Detect which cell encompasses the target text, then output its [X, Y] center coordinate. 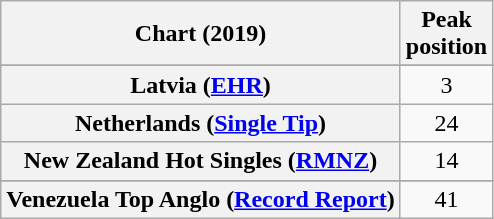
Latvia (EHR) [201, 85]
41 [446, 199]
Chart (2019) [201, 34]
24 [446, 123]
14 [446, 161]
Venezuela Top Anglo (Record Report) [201, 199]
3 [446, 85]
New Zealand Hot Singles (RMNZ) [201, 161]
Netherlands (Single Tip) [201, 123]
Peakposition [446, 34]
